Scan for the cell matching the given text and deliver its (x, y) coordinate at center. 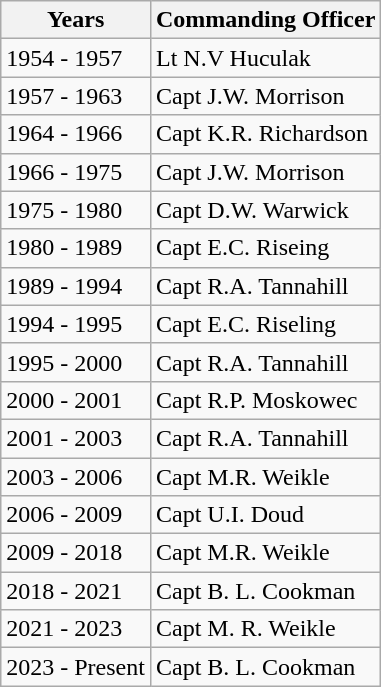
1975 - 1980 (76, 210)
2003 - 2006 (76, 477)
2023 - Present (76, 667)
1966 - 1975 (76, 172)
Capt R.P. Moskowec (265, 400)
2001 - 2003 (76, 438)
1980 - 1989 (76, 248)
1995 - 2000 (76, 362)
Capt M. R. Weikle (265, 629)
1964 - 1966 (76, 134)
2000 - 2001 (76, 400)
Capt D.W. Warwick (265, 210)
Years (76, 20)
2006 - 2009 (76, 515)
1994 - 1995 (76, 324)
Capt E.C. Riseing (265, 248)
1954 - 1957 (76, 58)
2021 - 2023 (76, 629)
1989 - 1994 (76, 286)
2009 - 2018 (76, 553)
2018 - 2021 (76, 591)
Capt K.R. Richardson (265, 134)
Capt U.I. Doud (265, 515)
Capt E.C. Riseling (265, 324)
1957 - 1963 (76, 96)
Commanding Officer (265, 20)
Lt N.V Huculak (265, 58)
